Identify which cell holds the provided text, then report its (X, Y) central coordinate. 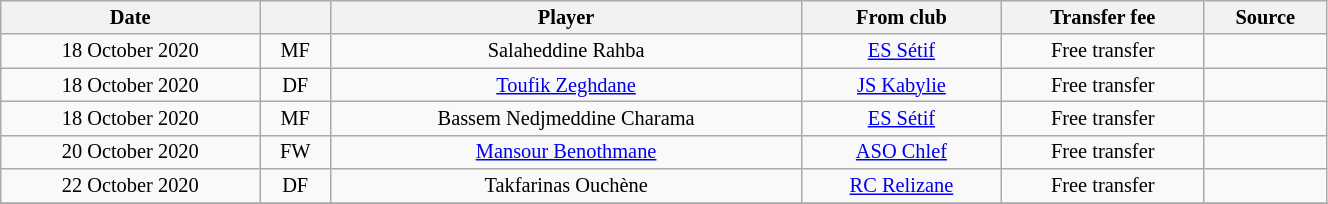
From club (901, 17)
Toufik Zeghdane (566, 85)
Player (566, 17)
Takfarinas Ouchène (566, 186)
Transfer fee (1102, 17)
Salaheddine Rahba (566, 51)
Bassem Nedjmeddine Charama (566, 118)
Date (130, 17)
JS Kabylie (901, 85)
FW (296, 152)
20 October 2020 (130, 152)
ASO Chlef (901, 152)
Source (1265, 17)
22 October 2020 (130, 186)
Mansour Benothmane (566, 152)
RC Relizane (901, 186)
